Pinpoint the cell where the given text exists, returning its (X, Y) midpoint coordinate. 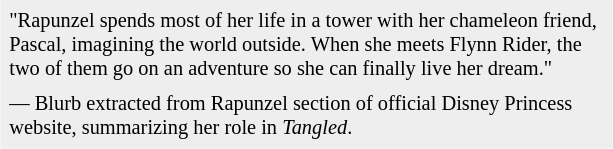
— Blurb extracted from Rapunzel section of official Disney Princess website, summarizing her role in Tangled. (306, 116)
